Extract the [x, y] coordinate from the center of the cell holding the provided text.  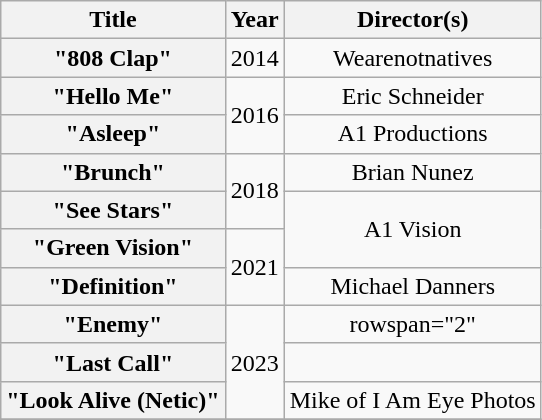
"Definition" [113, 286]
"Last Call" [113, 362]
A1 Productions [412, 134]
Mike of I Am Eye Photos [412, 400]
2021 [254, 267]
Year [254, 20]
"Look Alive (Netic)" [113, 400]
2014 [254, 58]
"Enemy" [113, 324]
Eric Schneider [412, 96]
rowspan="2" [412, 324]
"Green Vision" [113, 248]
2018 [254, 191]
2023 [254, 362]
"See Stars" [113, 210]
"Hello Me" [113, 96]
"Asleep" [113, 134]
Director(s) [412, 20]
"808 Clap" [113, 58]
Brian Nunez [412, 172]
Michael Danners [412, 286]
"Brunch" [113, 172]
2016 [254, 115]
A1 Vision [412, 229]
Title [113, 20]
Wearenotnatives [412, 58]
